Pinpoint the cell where the given text exists, returning its [x, y] midpoint coordinate. 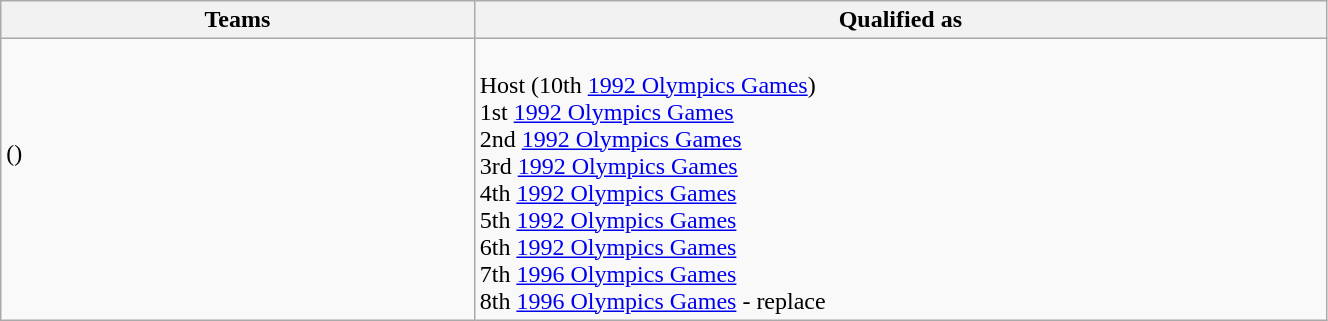
Qualified as [900, 20]
() [238, 180]
Teams [238, 20]
